Capture the cell that displays the provided text and extract its [x, y] central coordinate. 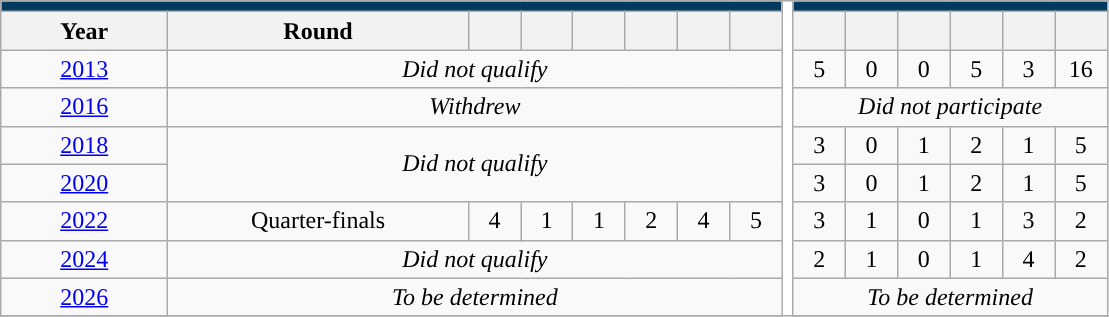
Year [84, 31]
2018 [84, 145]
2016 [84, 107]
16 [1081, 69]
2026 [84, 297]
2024 [84, 259]
2020 [84, 183]
2013 [84, 69]
Withdrew [475, 107]
Round [318, 31]
Quarter-finals [318, 221]
Did not participate [950, 107]
2022 [84, 221]
